Find where the given text appears and provide that cell's center as [X, Y] coordinate. 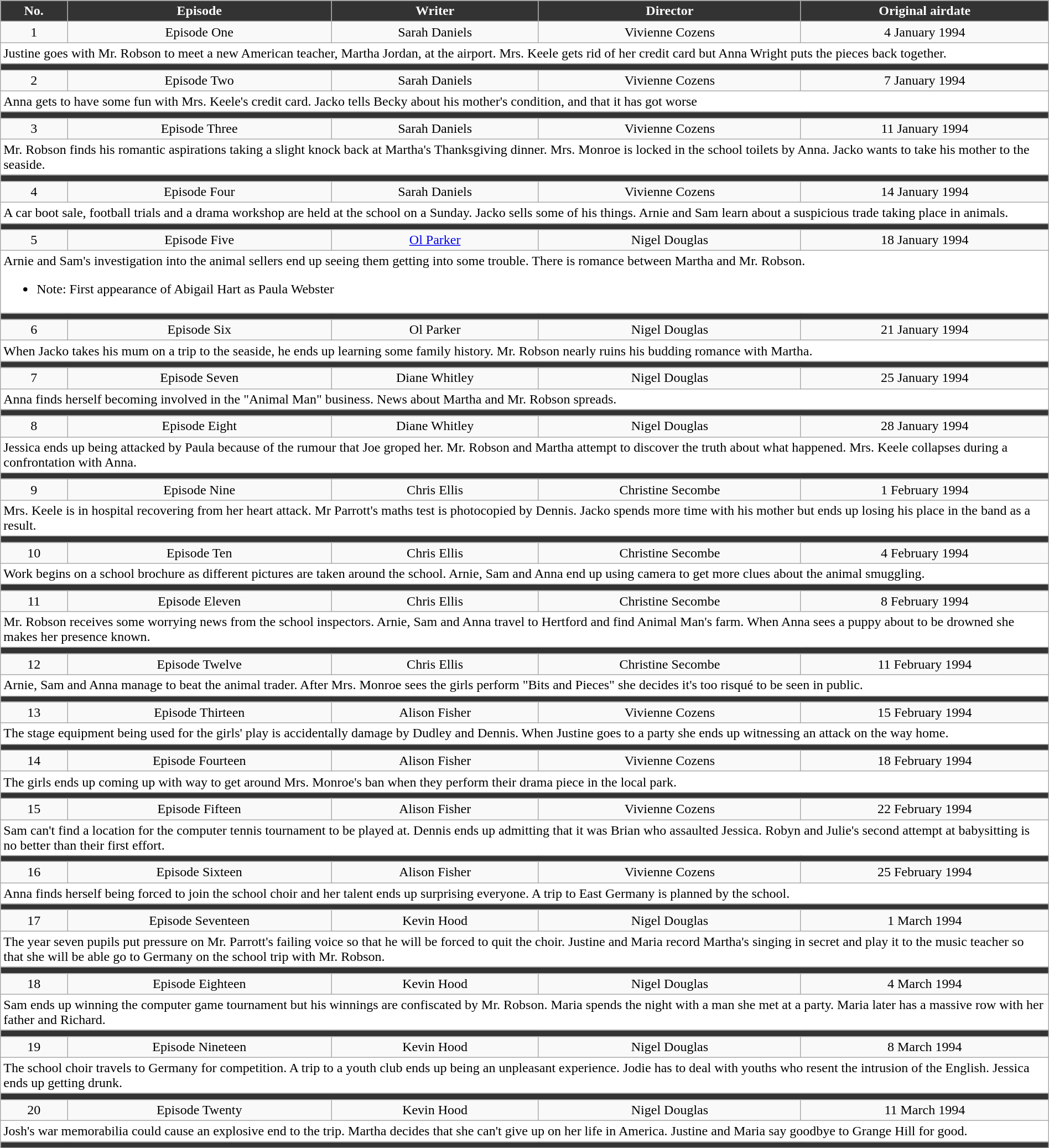
12 [34, 664]
Episode Nineteen [199, 1047]
Episode Six [199, 330]
13 [34, 712]
16 [34, 872]
11 March 1994 [925, 1110]
No. [34, 11]
Episode Nine [199, 489]
Episode Twelve [199, 664]
Episode Sixteen [199, 872]
Anna finds herself being forced to join the school choir and her talent ends up surprising everyone. A trip to East Germany is planned by the school. [524, 893]
4 [34, 192]
10 [34, 553]
18 January 1994 [925, 240]
8 March 1994 [925, 1047]
1 [34, 32]
25 January 1994 [925, 378]
14 [34, 761]
6 [34, 330]
7 January 1994 [925, 80]
2 [34, 80]
Episode Fifteen [199, 809]
14 January 1994 [925, 192]
17 [34, 921]
21 January 1994 [925, 330]
11 January 1994 [925, 128]
Writer [435, 11]
25 February 1994 [925, 872]
19 [34, 1047]
4 March 1994 [925, 984]
Episode Three [199, 128]
5 [34, 240]
18 February 1994 [925, 761]
1 March 1994 [925, 921]
Episode Thirteen [199, 712]
Episode Eleven [199, 601]
3 [34, 128]
Episode Seven [199, 378]
Episode Ten [199, 553]
15 [34, 809]
Episode Seventeen [199, 921]
Episode Two [199, 80]
4 February 1994 [925, 553]
Anna gets to have some fun with Mrs. Keele's credit card. Jacko tells Becky about his mother's condition, and that it has got worse [524, 101]
20 [34, 1110]
Episode [199, 11]
Anna finds herself becoming involved in the "Animal Man" business. News about Martha and Mr. Robson spreads. [524, 399]
4 January 1994 [925, 32]
Director [669, 11]
9 [34, 489]
11 [34, 601]
7 [34, 378]
28 January 1994 [925, 426]
8 February 1994 [925, 601]
22 February 1994 [925, 809]
Episode Fourteen [199, 761]
The girls ends up coming up with way to get around Mrs. Monroe's ban when they perform their drama piece in the local park. [524, 782]
Episode One [199, 32]
11 February 1994 [925, 664]
Episode Eight [199, 426]
18 [34, 984]
When Jacko takes his mum on a trip to the seaside, he ends up learning some family history. Mr. Robson nearly ruins his budding romance with Martha. [524, 351]
Episode Twenty [199, 1110]
Episode Four [199, 192]
Episode Five [199, 240]
15 February 1994 [925, 712]
1 February 1994 [925, 489]
Episode Eighteen [199, 984]
8 [34, 426]
Original airdate [925, 11]
